Detect which cell encompasses the target text, then output its (X, Y) center coordinate. 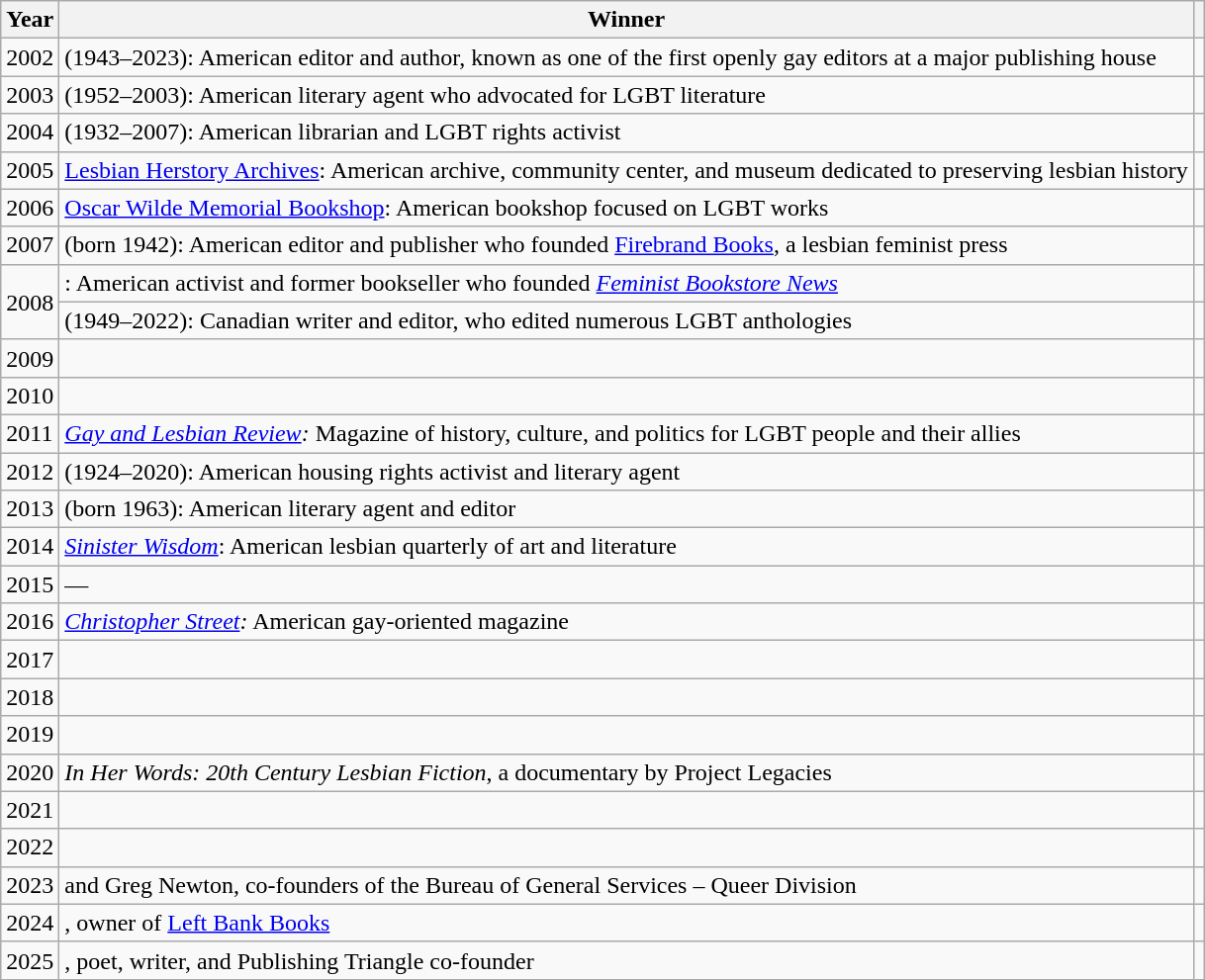
2025 (30, 960)
Year (30, 20)
Gay and Lesbian Review: Magazine of history, culture, and politics for LGBT people and their allies (626, 433)
(1952–2003): American literary agent who advocated for LGBT literature (626, 95)
2015 (30, 584)
2010 (30, 396)
and Greg Newton, co-founders of the Bureau of General Services – Queer Division (626, 885)
2013 (30, 509)
Christopher Street: American gay-oriented magazine (626, 622)
2014 (30, 547)
2022 (30, 847)
2007 (30, 245)
2016 (30, 622)
2020 (30, 772)
2006 (30, 208)
2011 (30, 433)
, owner of Left Bank Books (626, 923)
— (626, 584)
Lesbian Herstory Archives: American archive, community center, and museum dedicated to preserving lesbian history (626, 170)
Sinister Wisdom: American lesbian quarterly of art and literature (626, 547)
2012 (30, 472)
(born 1963): American literary agent and editor (626, 509)
2002 (30, 57)
In Her Words: 20th Century Lesbian Fiction, a documentary by Project Legacies (626, 772)
2021 (30, 810)
(1949–2022): Canadian writer and editor, who edited numerous LGBT anthologies (626, 320)
2019 (30, 735)
2008 (30, 302)
2005 (30, 170)
(1943–2023): American editor and author, known as one of the first openly gay editors at a major publishing house (626, 57)
2023 (30, 885)
2009 (30, 358)
2024 (30, 923)
(1924–2020): American housing rights activist and literary agent (626, 472)
: American activist and former bookseller who founded Feminist Bookstore News (626, 283)
2003 (30, 95)
2004 (30, 133)
2017 (30, 660)
Winner (626, 20)
, poet, writer, and Publishing Triangle co-founder (626, 960)
Oscar Wilde Memorial Bookshop: American bookshop focused on LGBT works (626, 208)
(1932–2007): American librarian and LGBT rights activist (626, 133)
2018 (30, 697)
(born 1942): American editor and publisher who founded Firebrand Books, a lesbian feminist press (626, 245)
